Find where the given text appears and provide that cell's center as (x, y) coordinate. 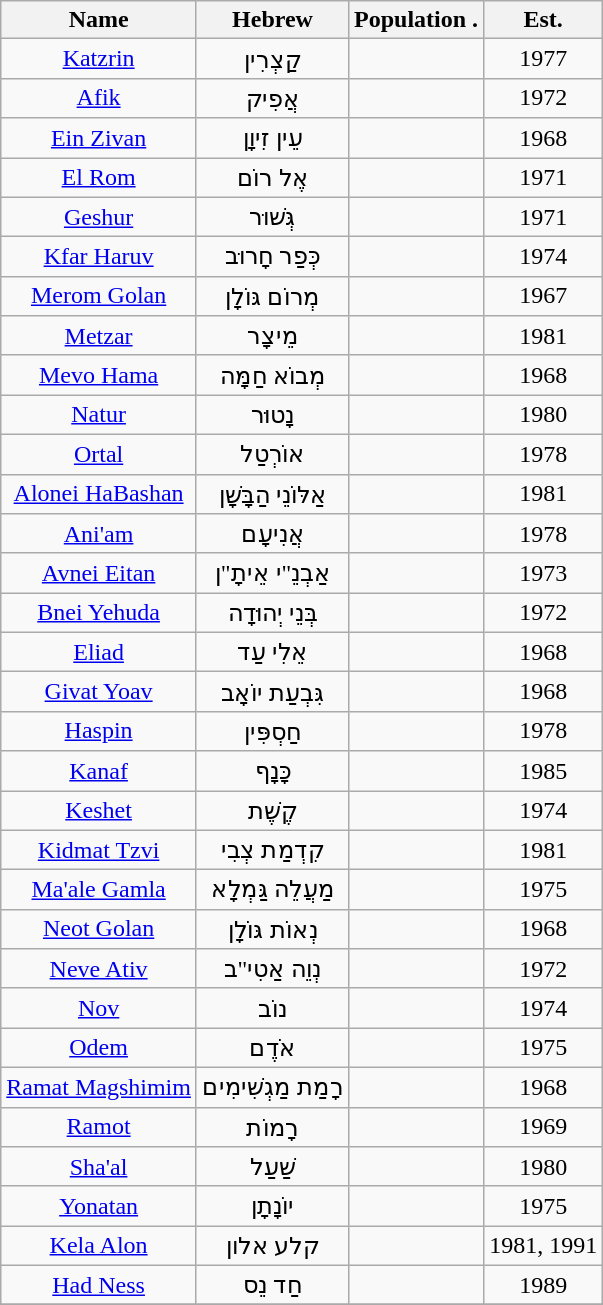
אֲנִיעָם (272, 534)
קלע אלון (272, 1246)
Sha'al (99, 1167)
Kidmat Tzvi (99, 850)
Ortal (99, 454)
Bnei Yehuda (99, 613)
Alonei HaBashan (99, 494)
אַבְנֵ"י אֵיתָ"ן (272, 573)
Odem (99, 1048)
1985 (544, 771)
אַלּוֹנֵי הַבָּשָׁן (272, 494)
1977 (544, 59)
Haspin (99, 731)
1989 (544, 1285)
חַסְפִּין (272, 731)
Ani'am (99, 534)
Natur (99, 415)
Afik (99, 98)
קַצְרִין (272, 59)
נְאוֹת גּוֹלָן (272, 929)
נְוֵה אַטִי"ב (272, 969)
בְּנֵי יְהוּדָה (272, 613)
אֹדֶם (272, 1048)
Katzrin (99, 59)
יוֹנָתָן (272, 1206)
Keshet (99, 810)
אֶל רוֹם (272, 178)
1967 (544, 296)
קֶשֶׁת (272, 810)
חַד נֵס (272, 1285)
גְּשׁוּר (272, 217)
Givat Yoav (99, 692)
רָמַת מַגְשִׁימִים (272, 1087)
Kanaf (99, 771)
מְרוֹם גּוֹלָן (272, 296)
Metzar (99, 336)
Population . (416, 20)
Hebrew (272, 20)
Yonatan (99, 1206)
Ramat Magshimim (99, 1087)
Est. (544, 20)
נוֹב (272, 1008)
Ramot (99, 1127)
Eliad (99, 652)
Neve Ativ (99, 969)
אוֹרְטַל (272, 454)
נָטוּר (272, 415)
מֵיצָר (272, 336)
מַעֲלֵה גַּמְלָא (272, 890)
מְבוֹא חַמָּה (272, 375)
Kela Alon (99, 1246)
כָּנָף (272, 771)
Avnei Eitan (99, 573)
Geshur (99, 217)
אֵלִי עַד (272, 652)
1973 (544, 573)
אֲפִיק (272, 98)
Ein Zivan (99, 138)
1981, 1991 (544, 1246)
גִּבְעַת יוֹאָב (272, 692)
Name (99, 20)
כְּפַר חָרוּב (272, 257)
Mevo Hama (99, 375)
El Rom (99, 178)
עֵין זִיוָן (272, 138)
1969 (544, 1127)
Nov (99, 1008)
Neot Golan (99, 929)
Kfar Haruv (99, 257)
Ma'ale Gamla (99, 890)
שַׁעַל (272, 1167)
Merom Golan (99, 296)
קִדְמַת צְבִי (272, 850)
Had Ness (99, 1285)
רָמוֹת (272, 1127)
